Search for the cell housing the specified text and yield its (x, y) center coordinate. 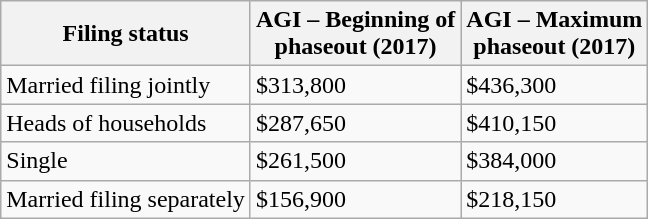
$384,000 (554, 161)
Married filing separately (126, 199)
$313,800 (355, 85)
Heads of households (126, 123)
$261,500 (355, 161)
Married filing jointly (126, 85)
$156,900 (355, 199)
AGI – Beginning of phaseout (2017) (355, 34)
$436,300 (554, 85)
Filing status (126, 34)
Single (126, 161)
$218,150 (554, 199)
AGI – Maximum phaseout (2017) (554, 34)
$410,150 (554, 123)
$287,650 (355, 123)
